Pinpoint the cell where the given text exists, returning its [x, y] midpoint coordinate. 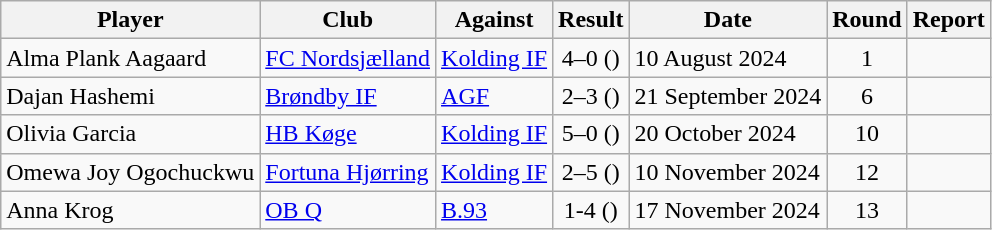
10 November 2024 [728, 172]
HB Køge [348, 134]
12 [867, 172]
OB Q [348, 210]
Against [494, 20]
2–3 () [591, 96]
Dajan Hashemi [130, 96]
B.93 [494, 210]
Result [591, 20]
FC Nordsjælland [348, 58]
Club [348, 20]
10 August 2024 [728, 58]
17 November 2024 [728, 210]
Olivia Garcia [130, 134]
Date [728, 20]
21 September 2024 [728, 96]
2–5 () [591, 172]
6 [867, 96]
AGF [494, 96]
5–0 () [591, 134]
Report [948, 20]
20 October 2024 [728, 134]
13 [867, 210]
Anna Krog [130, 210]
10 [867, 134]
1 [867, 58]
4–0 () [591, 58]
Brøndby IF [348, 96]
Alma Plank Aagaard [130, 58]
Round [867, 20]
Fortuna Hjørring [348, 172]
Player [130, 20]
Omewa Joy Ogochuckwu [130, 172]
1-4 () [591, 210]
